Scan for the cell matching the given text and deliver its (X, Y) coordinate at center. 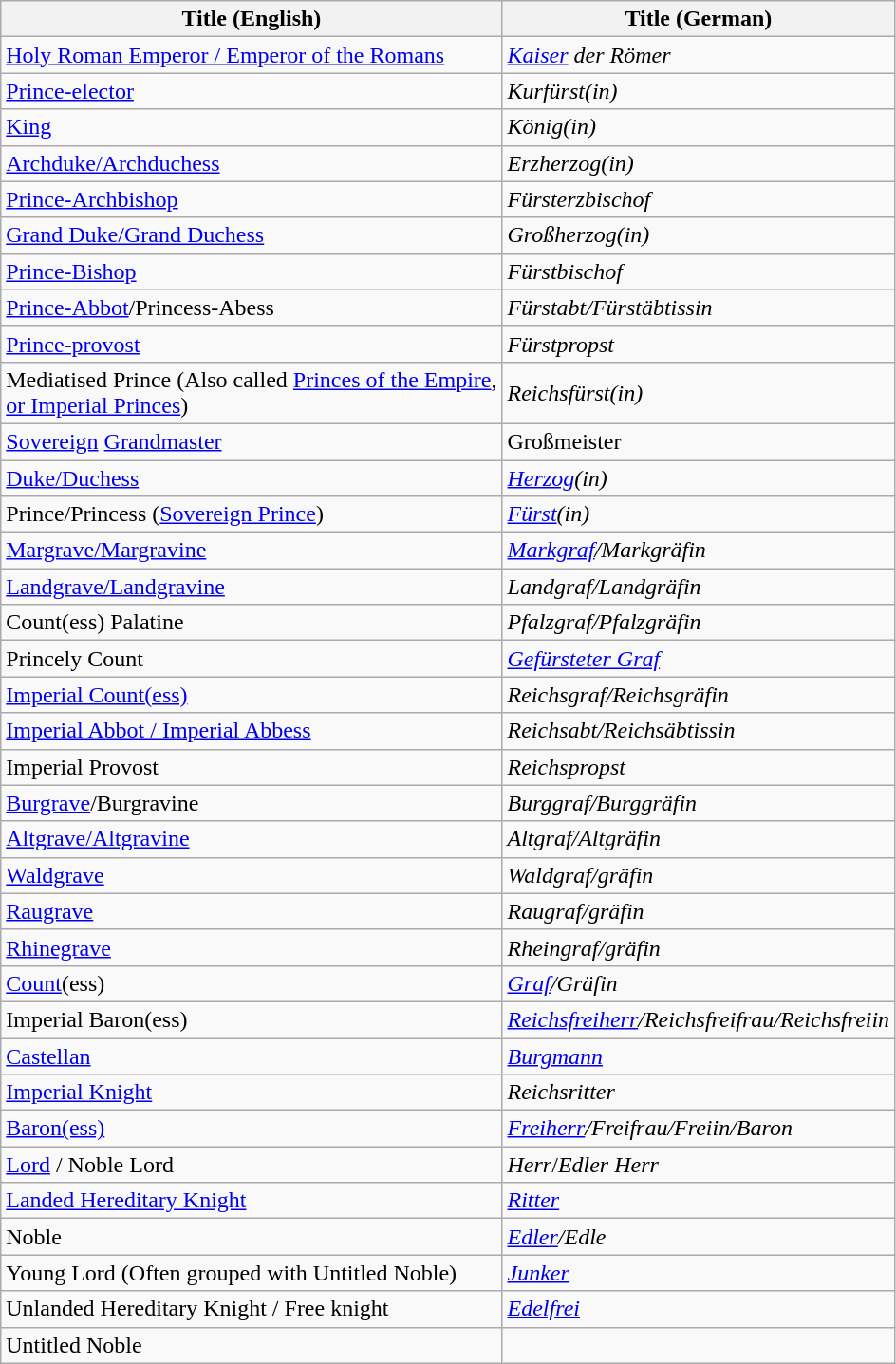
Pfalzgraf/Pfalzgräfin (699, 623)
Altgrave/Altgravine (252, 839)
Sovereign Grandmaster (252, 441)
Reichspropst (699, 767)
Archduke/Archduchess (252, 163)
Princely Count (252, 659)
Title (German) (699, 19)
Großmeister (699, 441)
Erzherzog(in) (699, 163)
Kaiser der Römer (699, 55)
Waldgraf/gräfin (699, 875)
Edelfrei (699, 1309)
Unlanded Hereditary Knight / Free knight (252, 1309)
Young Lord (Often grouped with Untitled Noble) (252, 1273)
Title (English) (252, 19)
Herzog(in) (699, 477)
Prince-Abbot/Princess-Abess (252, 308)
Raugrave (252, 911)
Reichsabt/Reichsäbtissin (699, 731)
Ritter (699, 1201)
Burgrave/Burgravine (252, 803)
Fürsterzbischof (699, 199)
King (252, 127)
Prince-Bishop (252, 271)
Reichsfürst(in) (699, 393)
Prince-provost (252, 344)
Prince-Archbishop (252, 199)
Rheingraf/gräfin (699, 947)
Waldgrave (252, 875)
Grand Duke/Grand Duchess (252, 235)
Freiherr/Freifrau/Freiin/Baron (699, 1129)
Landgrave/Landgravine (252, 587)
Imperial Count(ess) (252, 695)
Castellan (252, 1056)
Imperial Provost (252, 767)
König(in) (699, 127)
Count(ess) (252, 983)
Junker (699, 1273)
Rhinegrave (252, 947)
Imperial Abbot / Imperial Abbess (252, 731)
Fürst(in) (699, 514)
Baron(ess) (252, 1129)
Untitled Noble (252, 1345)
Lord / Noble Lord (252, 1165)
Prince-elector (252, 91)
Fürstabt/Fürstäbtissin (699, 308)
Prince/Princess (Sovereign Prince) (252, 514)
Altgraf/Altgräfin (699, 839)
Raugraf/gräfin (699, 911)
Fürstbischof (699, 271)
Großherzog(in) (699, 235)
Herr/Edler Herr (699, 1165)
Reichsfreiherr/Reichsfreifrau/Reichsfreiin (699, 1019)
Landed Hereditary Knight (252, 1201)
Margrave/Margravine (252, 551)
Fürstpropst (699, 344)
Kurfürst(in) (699, 91)
Holy Roman Emperor / Emperor of the Romans (252, 55)
Burgmann (699, 1056)
Noble (252, 1237)
Markgraf/Markgräfin (699, 551)
Reichsgraf/Reichsgräfin (699, 695)
Reichsritter (699, 1093)
Imperial Knight (252, 1093)
Edler/Edle (699, 1237)
Imperial Baron(ess) (252, 1019)
Graf/Gräfin (699, 983)
Burggraf/Burggräfin (699, 803)
Mediatised Prince (Also called Princes of the Empire, or Imperial Princes) (252, 393)
Duke/Duchess (252, 477)
Count(ess) Palatine (252, 623)
Landgraf/Landgräfin (699, 587)
Gefürsteter Graf (699, 659)
